Provide the (x, y) coordinate of the cell's center where the given text is located.  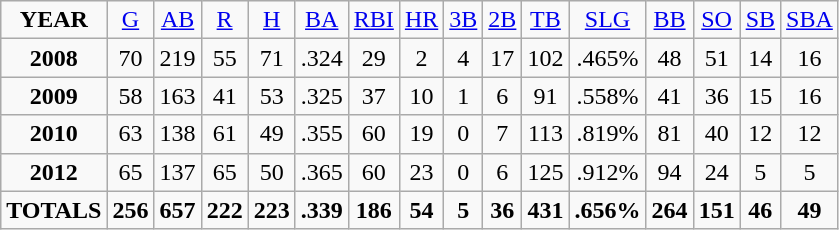
91 (546, 96)
61 (224, 134)
H (272, 20)
222 (224, 210)
2008 (54, 58)
.339 (322, 210)
48 (670, 58)
.558% (608, 96)
19 (421, 134)
113 (546, 134)
55 (224, 58)
.324 (322, 58)
17 (502, 58)
71 (272, 58)
RBI (374, 20)
YEAR (54, 20)
14 (760, 58)
2B (502, 20)
70 (130, 58)
81 (670, 134)
.465% (608, 58)
223 (272, 210)
10 (421, 96)
54 (421, 210)
219 (178, 58)
.365 (322, 172)
2 (421, 58)
15 (760, 96)
94 (670, 172)
.912% (608, 172)
163 (178, 96)
40 (716, 134)
3B (464, 20)
137 (178, 172)
BB (670, 20)
431 (546, 210)
TB (546, 20)
63 (130, 134)
TOTALS (54, 210)
29 (374, 58)
AB (178, 20)
46 (760, 210)
G (130, 20)
BA (322, 20)
51 (716, 58)
7 (502, 134)
2012 (54, 172)
R (224, 20)
186 (374, 210)
2009 (54, 96)
4 (464, 58)
37 (374, 96)
125 (546, 172)
.819% (608, 134)
657 (178, 210)
102 (546, 58)
SO (716, 20)
.355 (322, 134)
24 (716, 172)
SB (760, 20)
2010 (54, 134)
.656% (608, 210)
138 (178, 134)
SLG (608, 20)
SBA (810, 20)
151 (716, 210)
.325 (322, 96)
58 (130, 96)
50 (272, 172)
1 (464, 96)
HR (421, 20)
53 (272, 96)
23 (421, 172)
264 (670, 210)
256 (130, 210)
